Provide the (x, y) coordinate of the cell's center where the given text is located.  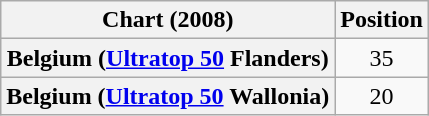
35 (382, 58)
Belgium (Ultratop 50 Flanders) (168, 58)
Belgium (Ultratop 50 Wallonia) (168, 96)
Chart (2008) (168, 20)
20 (382, 96)
Position (382, 20)
